Provide the (x, y) coordinate of the cell's center where the given text is located.  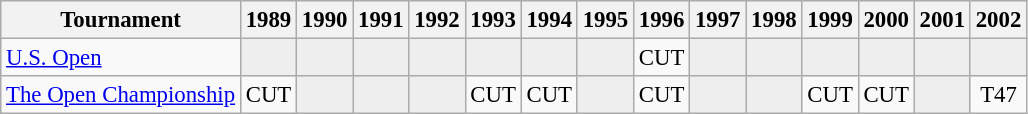
1991 (381, 20)
1999 (830, 20)
1989 (268, 20)
2000 (886, 20)
U.S. Open (121, 58)
2001 (942, 20)
1994 (549, 20)
T47 (998, 95)
1997 (718, 20)
1996 (661, 20)
1998 (774, 20)
1995 (605, 20)
2002 (998, 20)
1990 (325, 20)
1993 (493, 20)
The Open Championship (121, 95)
1992 (437, 20)
Tournament (121, 20)
